From the cell containing the given text, extract its center point as (x, y) coordinate. 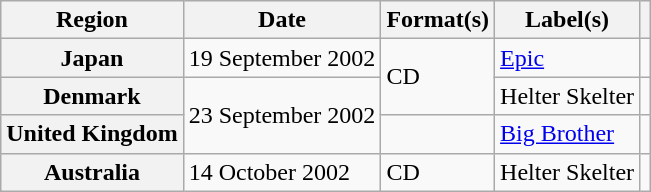
Australia (92, 172)
Japan (92, 58)
Denmark (92, 96)
Big Brother (568, 134)
19 September 2002 (282, 58)
14 October 2002 (282, 172)
Format(s) (438, 20)
Region (92, 20)
United Kingdom (92, 134)
Label(s) (568, 20)
23 September 2002 (282, 115)
Date (282, 20)
Epic (568, 58)
